Identify which cell holds the provided text, then report its (X, Y) central coordinate. 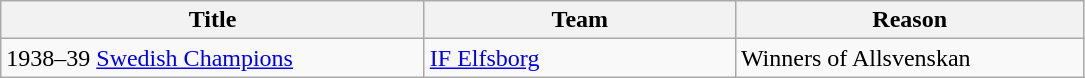
Winners of Allsvenskan (910, 58)
Reason (910, 20)
Team (580, 20)
Title (213, 20)
1938–39 Swedish Champions (213, 58)
IF Elfsborg (580, 58)
